From the cell containing the given text, extract its center point as [x, y] coordinate. 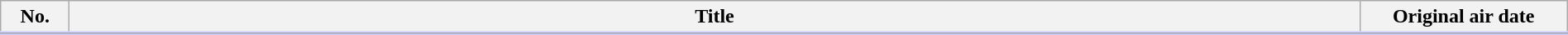
Original air date [1464, 17]
Title [715, 17]
No. [35, 17]
